Return (X, Y) of the center of cell containing provided text 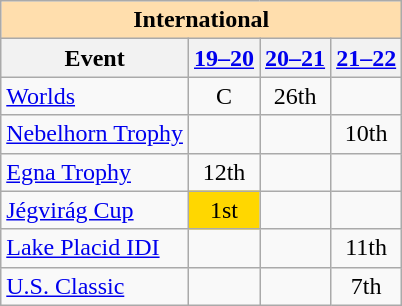
26th (296, 96)
Nebelhorn Trophy (95, 134)
Worlds (95, 96)
20–21 (296, 58)
Egna Trophy (95, 172)
Event (95, 58)
Jégvirág Cup (95, 210)
11th (366, 248)
12th (224, 172)
C (224, 96)
International (202, 20)
10th (366, 134)
19–20 (224, 58)
Lake Placid IDI (95, 248)
7th (366, 286)
U.S. Classic (95, 286)
1st (224, 210)
21–22 (366, 58)
